Search for the cell housing the specified text and yield its [X, Y] center coordinate. 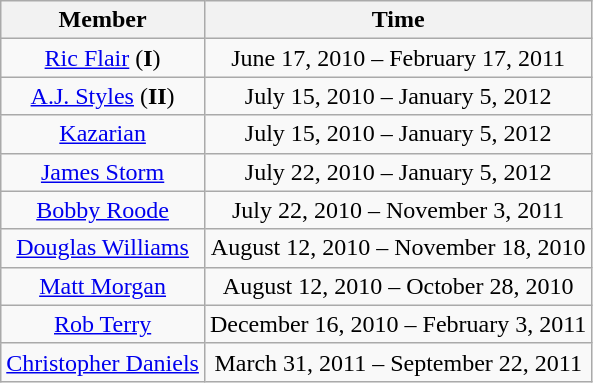
Douglas Williams [103, 248]
June 17, 2010 – February 17, 2011 [398, 58]
July 22, 2010 – January 5, 2012 [398, 172]
Bobby Roode [103, 210]
Rob Terry [103, 324]
March 31, 2011 – September 22, 2011 [398, 362]
August 12, 2010 – November 18, 2010 [398, 248]
December 16, 2010 – February 3, 2011 [398, 324]
Christopher Daniels [103, 362]
Kazarian [103, 134]
Ric Flair (I) [103, 58]
Matt Morgan [103, 286]
Member [103, 20]
August 12, 2010 – October 28, 2010 [398, 286]
July 22, 2010 – November 3, 2011 [398, 210]
Time [398, 20]
James Storm [103, 172]
A.J. Styles (II) [103, 96]
